Extract the [X, Y] coordinate from the center of the cell holding the provided text.  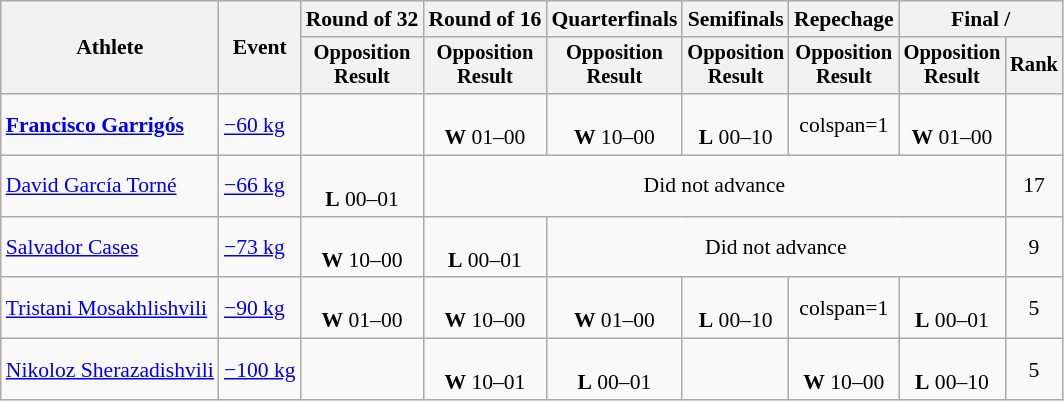
−66 kg [260, 186]
Francisco Garrigós [110, 124]
David García Torné [110, 186]
W 10–01 [484, 370]
Round of 16 [484, 19]
Salvador Cases [110, 248]
9 [1034, 248]
−100 kg [260, 370]
Rank [1034, 66]
17 [1034, 186]
Final / [981, 19]
Quarterfinals [614, 19]
−90 kg [260, 308]
Nikoloz Sherazadishvili [110, 370]
−73 kg [260, 248]
Round of 32 [362, 19]
Repechage [844, 19]
Athlete [110, 48]
Semifinals [736, 19]
Event [260, 48]
−60 kg [260, 124]
Tristani Mosakhlishvili [110, 308]
